Determine the (x, y) coordinate at the center of the cell enclosing the given text.  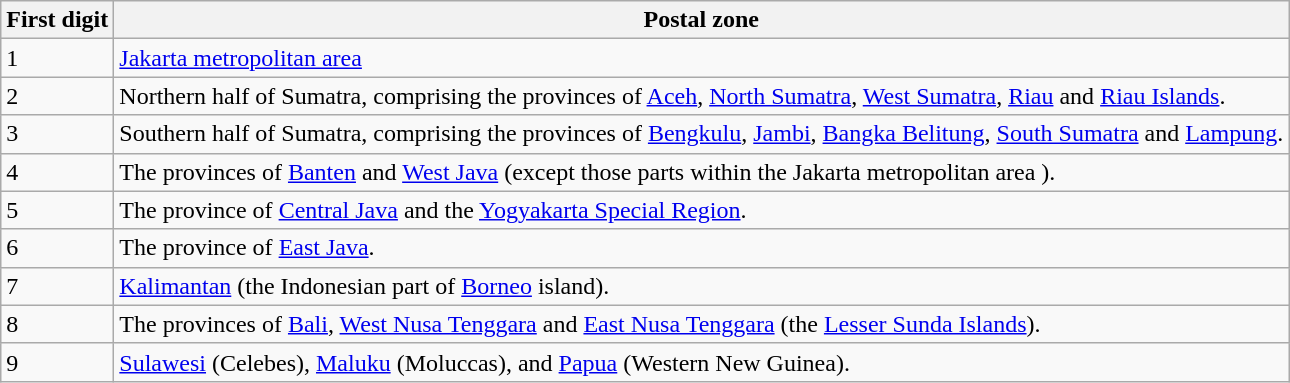
1 (58, 58)
2 (58, 96)
First digit (58, 20)
The province of Central Java and the Yogyakarta Special Region. (702, 210)
The provinces of Bali, West Nusa Tenggara and East Nusa Tenggara (the Lesser Sunda Islands). (702, 324)
Postal zone (702, 20)
Southern half of Sumatra, comprising the provinces of Bengkulu, Jambi, Bangka Belitung, South Sumatra and Lampung. (702, 134)
Sulawesi (Celebes), Maluku (Moluccas), and Papua (Western New Guinea). (702, 362)
4 (58, 172)
Kalimantan (the Indonesian part of Borneo island). (702, 286)
The province of East Java. (702, 248)
Northern half of Sumatra, comprising the provinces of Aceh, North Sumatra, West Sumatra, Riau and Riau Islands. (702, 96)
9 (58, 362)
3 (58, 134)
5 (58, 210)
The provinces of Banten and West Java (except those parts within the Jakarta metropolitan area ). (702, 172)
7 (58, 286)
Jakarta metropolitan area (702, 58)
6 (58, 248)
8 (58, 324)
